For the text-containing cell, return its midpoint in [x, y] coordinate format. 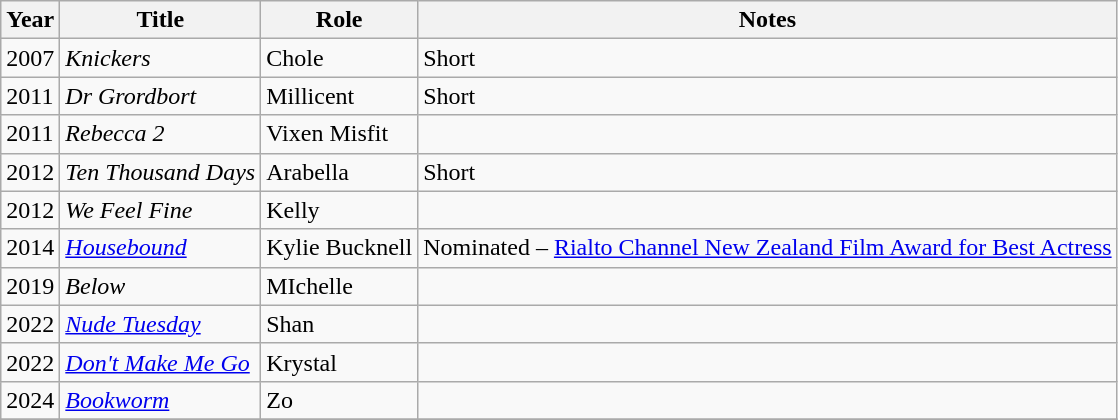
Nude Tuesday [160, 324]
2014 [30, 248]
Vixen Misfit [340, 134]
We Feel Fine [160, 210]
2019 [30, 286]
Krystal [340, 362]
Role [340, 20]
Notes [768, 20]
Don't Make Me Go [160, 362]
Housebound [160, 248]
Kylie Bucknell [340, 248]
Kelly [340, 210]
Year [30, 20]
Rebecca 2 [160, 134]
Below [160, 286]
Knickers [160, 58]
Chole [340, 58]
Title [160, 20]
MIchelle [340, 286]
2007 [30, 58]
Arabella [340, 172]
Ten Thousand Days [160, 172]
Shan [340, 324]
Zo [340, 400]
Nominated – Rialto Channel New Zealand Film Award for Best Actress [768, 248]
Bookworm [160, 400]
Millicent [340, 96]
2024 [30, 400]
Dr Grordbort [160, 96]
